Pinpoint the cell where the given text exists, returning its [x, y] midpoint coordinate. 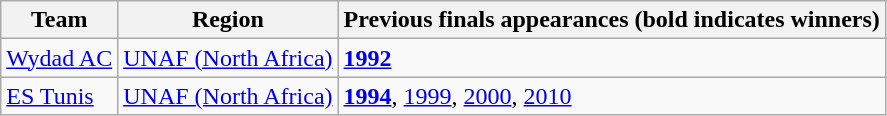
1994, 1999, 2000, 2010 [612, 96]
Previous finals appearances (bold indicates winners) [612, 20]
1992 [612, 58]
Wydad AC [60, 58]
Team [60, 20]
ES Tunis [60, 96]
Region [228, 20]
